Return the (X, Y) coordinate for the center point of the cell that contains the specified text.  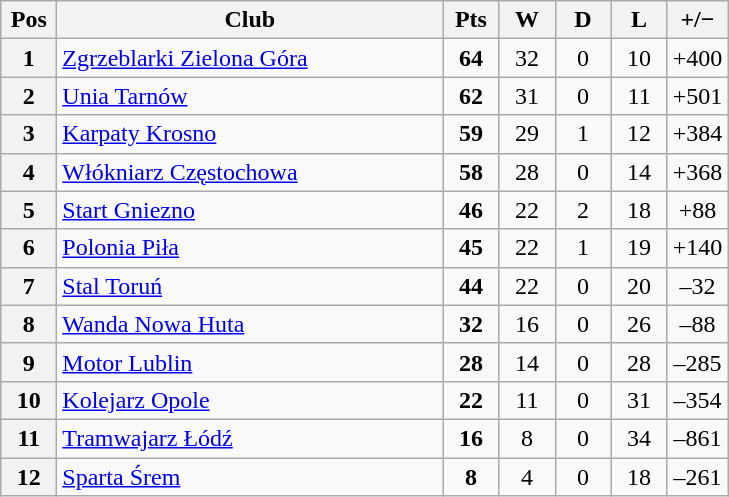
+400 (698, 58)
44 (471, 286)
Stal Toruń (250, 286)
20 (639, 286)
Zgrzeblarki Zielona Góra (250, 58)
9 (29, 362)
3 (29, 134)
W (527, 20)
–861 (698, 438)
+/− (698, 20)
34 (639, 438)
45 (471, 248)
Club (250, 20)
Karpaty Krosno (250, 134)
L (639, 20)
19 (639, 248)
46 (471, 210)
Polonia Piła (250, 248)
7 (29, 286)
59 (471, 134)
Wanda Nowa Huta (250, 324)
+368 (698, 172)
5 (29, 210)
Kolejarz Opole (250, 400)
Sparta Śrem (250, 477)
+501 (698, 96)
Pts (471, 20)
+384 (698, 134)
62 (471, 96)
Unia Tarnów (250, 96)
–261 (698, 477)
–32 (698, 286)
Motor Lublin (250, 362)
29 (527, 134)
Tramwajarz Łódź (250, 438)
Start Gniezno (250, 210)
–88 (698, 324)
26 (639, 324)
D (583, 20)
Pos (29, 20)
+88 (698, 210)
Włókniarz Częstochowa (250, 172)
–285 (698, 362)
58 (471, 172)
–354 (698, 400)
6 (29, 248)
64 (471, 58)
+140 (698, 248)
